Find where the given text appears and provide that cell's center as [X, Y] coordinate. 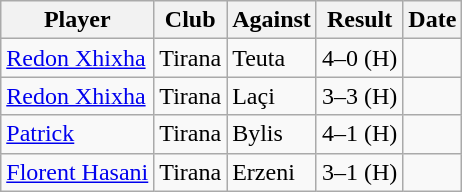
3–1 (H) [359, 172]
Patrick [78, 134]
Laçi [272, 96]
Result [359, 20]
Club [190, 20]
Against [272, 20]
Bylis [272, 134]
Teuta [272, 58]
Florent Hasani [78, 172]
Player [78, 20]
4–0 (H) [359, 58]
Date [432, 20]
4–1 (H) [359, 134]
Erzeni [272, 172]
3–3 (H) [359, 96]
